Return [X, Y] of the center of cell containing provided text 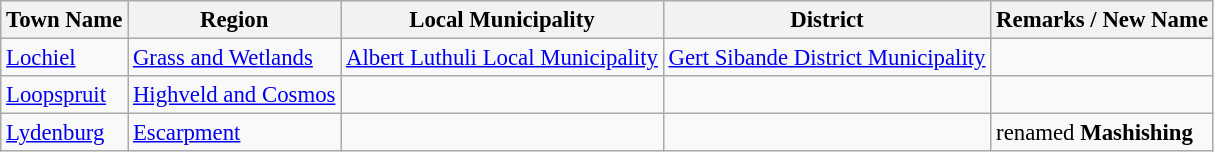
Town Name [64, 20]
Region [234, 20]
Remarks / New Name [1102, 20]
Escarpment [234, 133]
Highveld and Cosmos [234, 95]
Gert Sibande District Municipality [827, 58]
Albert Luthuli Local Municipality [502, 58]
Lochiel [64, 58]
renamed Mashishing [1102, 133]
Lydenburg [64, 133]
District [827, 20]
Local Municipality [502, 20]
Grass and Wetlands [234, 58]
Loopspruit [64, 95]
